Pinpoint the cell where the given text exists, returning its (X, Y) midpoint coordinate. 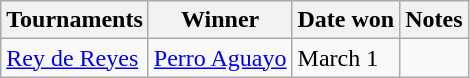
March 1 (346, 58)
Rey de Reyes (75, 58)
Notes (434, 20)
Winner (220, 20)
Date won (346, 20)
Tournaments (75, 20)
Perro Aguayo (220, 58)
